Provide the (x, y) coordinate of the cell's center where the given text is located.  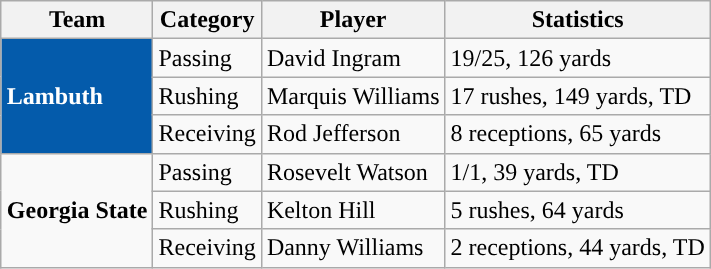
Player (353, 20)
Lambuth (77, 96)
Statistics (578, 20)
17 rushes, 149 yards, TD (578, 96)
Danny Williams (353, 248)
Rosevelt Watson (353, 172)
Category (207, 20)
Rod Jefferson (353, 134)
2 receptions, 44 yards, TD (578, 248)
Team (77, 20)
David Ingram (353, 58)
1/1, 39 yards, TD (578, 172)
Kelton Hill (353, 210)
Marquis Williams (353, 96)
Georgia State (77, 210)
19/25, 126 yards (578, 58)
8 receptions, 65 yards (578, 134)
5 rushes, 64 yards (578, 210)
